Identify which cell holds the provided text, then report its [x, y] central coordinate. 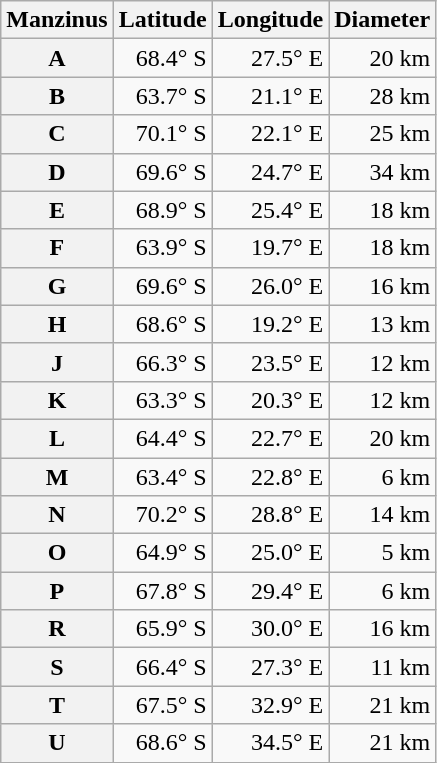
19.7° E [270, 248]
68.4° S [162, 58]
22.1° E [270, 134]
C [57, 134]
F [57, 248]
E [57, 210]
23.5° E [270, 362]
19.2° E [270, 324]
A [57, 58]
34 km [382, 172]
64.9° S [162, 553]
34.5° E [270, 743]
J [57, 362]
O [57, 553]
29.4° E [270, 591]
32.9° E [270, 705]
70.1° S [162, 134]
14 km [382, 515]
25.0° E [270, 553]
63.9° S [162, 248]
28 km [382, 96]
27.3° E [270, 667]
K [57, 400]
68.9° S [162, 210]
5 km [382, 553]
11 km [382, 667]
26.0° E [270, 286]
70.2° S [162, 515]
22.8° E [270, 477]
63.3° S [162, 400]
64.4° S [162, 438]
M [57, 477]
P [57, 591]
H [57, 324]
R [57, 629]
Manzinus [57, 20]
65.9° S [162, 629]
T [57, 705]
63.7° S [162, 96]
S [57, 667]
21.1° E [270, 96]
L [57, 438]
63.4° S [162, 477]
Longitude [270, 20]
67.8° S [162, 591]
D [57, 172]
67.5° S [162, 705]
B [57, 96]
G [57, 286]
Latitude [162, 20]
N [57, 515]
22.7° E [270, 438]
66.4° S [162, 667]
24.7° E [270, 172]
25 km [382, 134]
20.3° E [270, 400]
Diameter [382, 20]
27.5° E [270, 58]
25.4° E [270, 210]
U [57, 743]
28.8° E [270, 515]
13 km [382, 324]
66.3° S [162, 362]
30.0° E [270, 629]
